Extract the (X, Y) coordinate from the center of the cell holding the provided text.  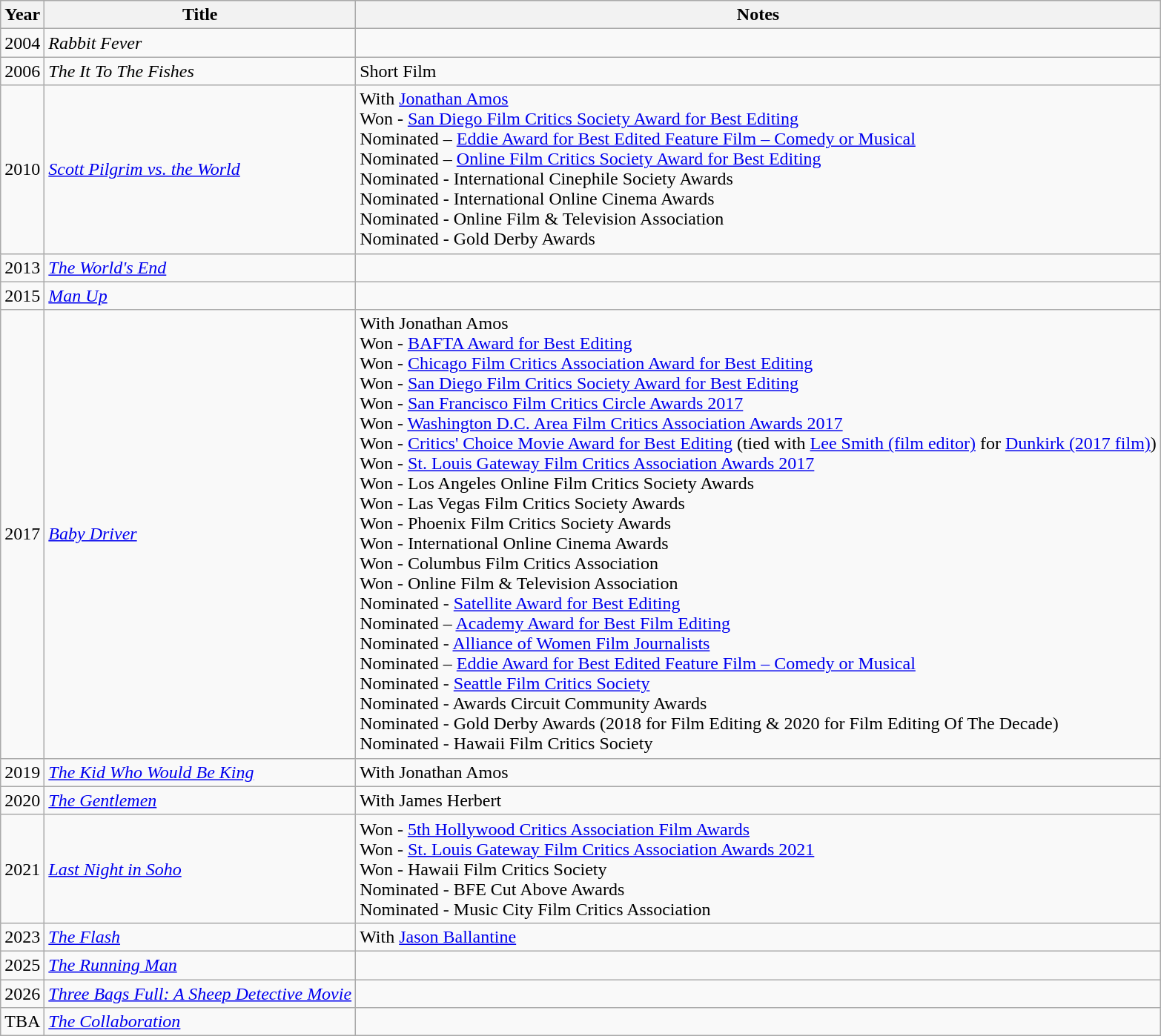
Short Film (758, 71)
With Jonathan Amos (758, 772)
Rabbit Fever (200, 43)
2023 (22, 937)
2006 (22, 71)
The Kid Who Would Be King (200, 772)
Three Bags Full: A Sheep Detective Movie (200, 994)
2010 (22, 169)
2020 (22, 800)
The Collaboration (200, 1022)
2017 (22, 534)
The It To The Fishes (200, 71)
Man Up (200, 296)
TBA (22, 1022)
2021 (22, 869)
With Jason Ballantine (758, 937)
The Gentlemen (200, 800)
Notes (758, 15)
2004 (22, 43)
2015 (22, 296)
Year (22, 15)
2025 (22, 965)
With James Herbert (758, 800)
The Flash (200, 937)
2026 (22, 994)
The World's End (200, 268)
Baby Driver (200, 534)
The Running Man (200, 965)
Title (200, 15)
Last Night in Soho (200, 869)
2013 (22, 268)
Scott Pilgrim vs. the World (200, 169)
2019 (22, 772)
